Pinpoint the cell where the given text exists, returning its [X, Y] midpoint coordinate. 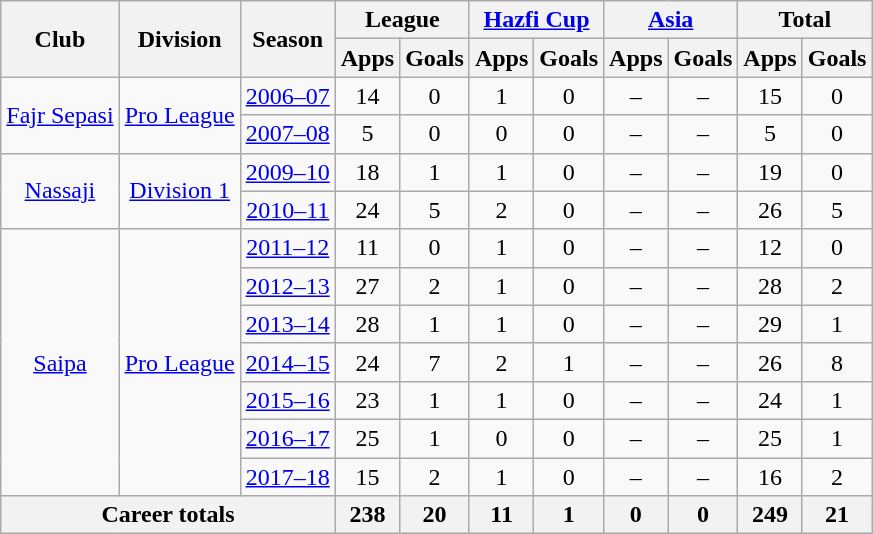
8 [837, 362]
Season [288, 39]
Saipa [60, 362]
2011–12 [288, 248]
Career totals [168, 515]
2016–17 [288, 438]
2010–11 [288, 210]
Asia [671, 20]
Division 1 [180, 191]
2014–15 [288, 362]
Total [805, 20]
Nassaji [60, 191]
14 [367, 96]
Fajr Sepasi [60, 115]
20 [435, 515]
2017–18 [288, 477]
2012–13 [288, 286]
2013–14 [288, 324]
238 [367, 515]
27 [367, 286]
29 [770, 324]
Division [180, 39]
21 [837, 515]
2007–08 [288, 134]
19 [770, 172]
League [402, 20]
2009–10 [288, 172]
7 [435, 362]
249 [770, 515]
2006–07 [288, 96]
Club [60, 39]
18 [367, 172]
16 [770, 477]
2015–16 [288, 400]
23 [367, 400]
12 [770, 248]
Hazfi Cup [536, 20]
